For the text-containing cell, return its midpoint in (x, y) coordinate format. 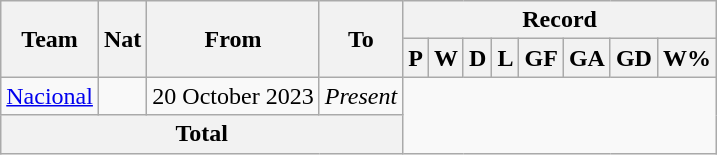
Present (360, 96)
L (506, 58)
20 October 2023 (233, 96)
GD (634, 58)
Nat (122, 39)
D (477, 58)
GA (586, 58)
W% (686, 58)
To (360, 39)
GF (541, 58)
Nacional (50, 96)
Record (560, 20)
From (233, 39)
P (416, 58)
W (446, 58)
Team (50, 39)
Total (202, 134)
